Pinpoint the cell where the given text exists, returning its (X, Y) midpoint coordinate. 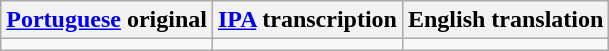
Portuguese original (107, 20)
IPA transcription (307, 20)
English translation (505, 20)
